For the text-containing cell, return its midpoint in [x, y] coordinate format. 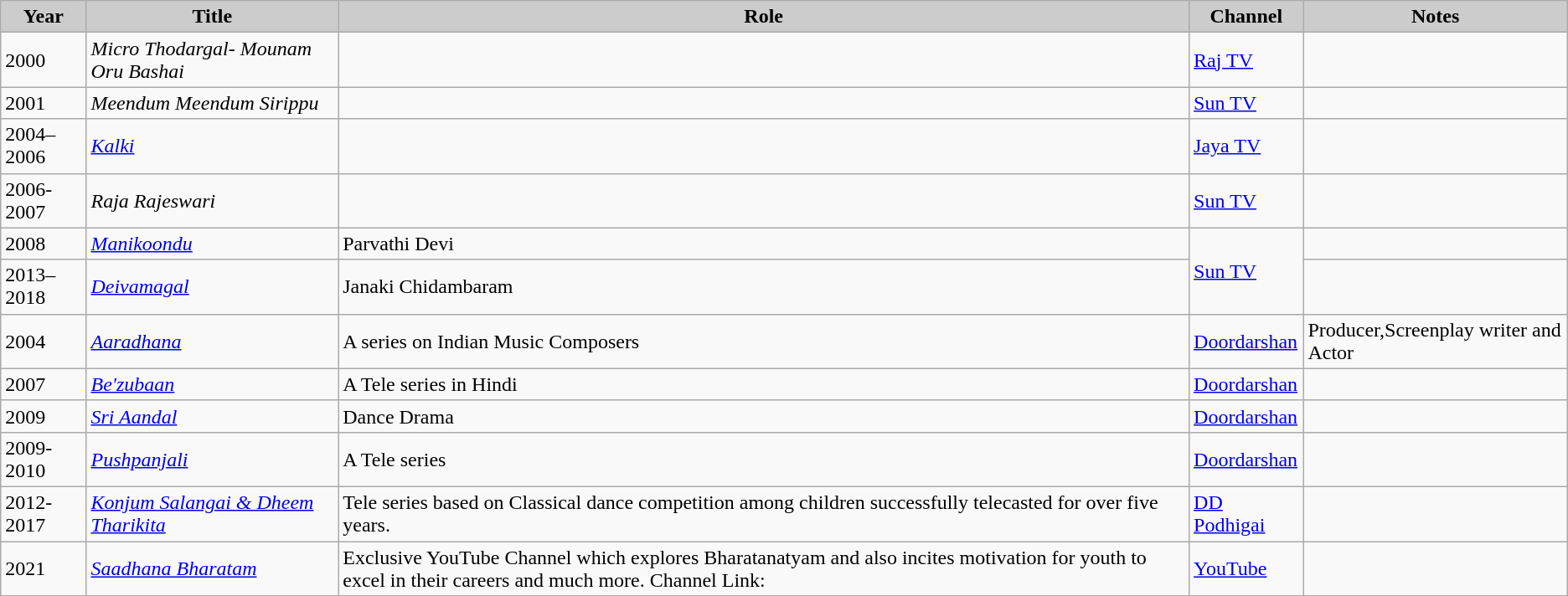
2009 [44, 416]
2004–2006 [44, 146]
Role [764, 17]
A series on Indian Music Composers [764, 342]
Pushpanjali [213, 459]
A Tele series [764, 459]
Exclusive YouTube Channel which explores Bharatanatyam and also incites motivation for youth to excel in their careers and much more. Channel Link: [764, 568]
Tele series based on Classical dance competition among children successfully telecasted for over five years. [764, 514]
2007 [44, 384]
2012-2017 [44, 514]
2009-2010 [44, 459]
Konjum Salangai & Dheem Tharikita [213, 514]
Deivamagal [213, 286]
Dance Drama [764, 416]
Manikoondu [213, 244]
DD Podhigai [1246, 514]
Raja Rajeswari [213, 201]
2013–2018 [44, 286]
Kalki [213, 146]
Title [213, 17]
2006-2007 [44, 201]
Janaki Chidambaram [764, 286]
A Tele series in Hindi [764, 384]
Year [44, 17]
2000 [44, 60]
YouTube [1246, 568]
Sri Aandal [213, 416]
2021 [44, 568]
Raj TV [1246, 60]
2004 [44, 342]
Micro Thodargal- Mounam Oru Bashai [213, 60]
2008 [44, 244]
Notes [1436, 17]
Meendum Meendum Sirippu [213, 103]
Producer,Screenplay writer and Actor [1436, 342]
2001 [44, 103]
Aaradhana [213, 342]
Channel [1246, 17]
Saadhana Bharatam [213, 568]
Jaya TV [1246, 146]
Be'zubaan [213, 384]
Parvathi Devi [764, 244]
